Scan for the cell matching the given text and deliver its [x, y] coordinate at center. 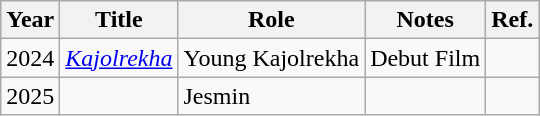
Debut Film [426, 58]
2024 [30, 58]
Notes [426, 20]
Kajolrekha [119, 58]
Young Kajolrekha [272, 58]
Year [30, 20]
Title [119, 20]
Jesmin [272, 96]
Role [272, 20]
2025 [30, 96]
Ref. [512, 20]
